Provide the [x, y] coordinate of the cell's center where the given text is located.  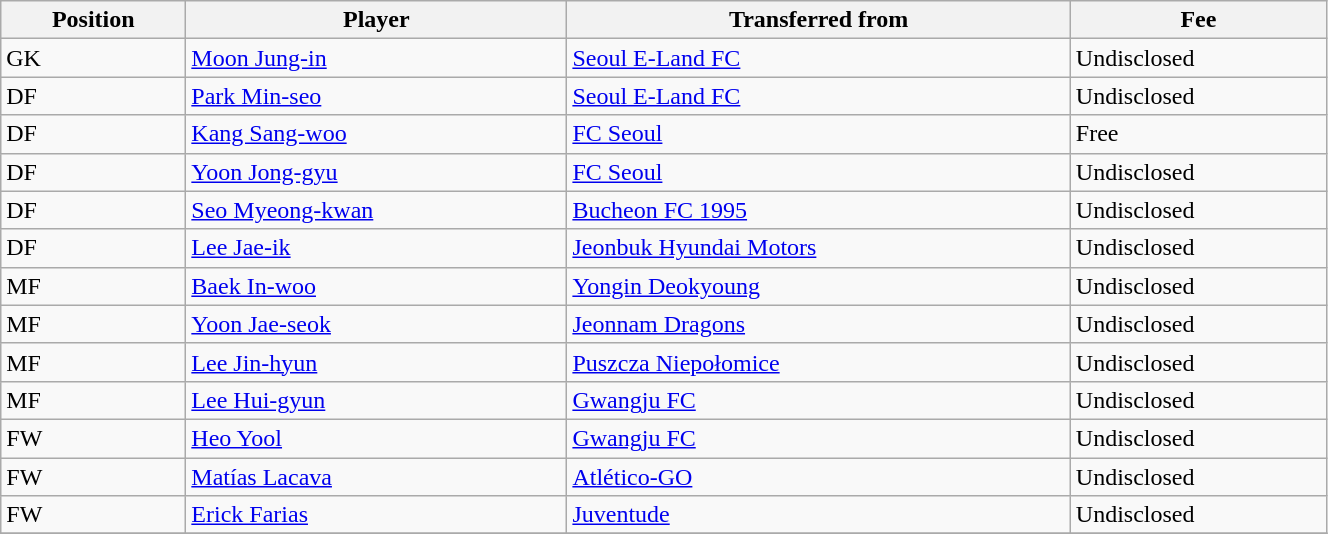
GK [94, 58]
Bucheon FC 1995 [818, 210]
Yoon Jong-gyu [376, 172]
Jeonnam Dragons [818, 324]
Seo Myeong-kwan [376, 210]
Matías Lacava [376, 477]
Baek In-woo [376, 286]
Erick Farias [376, 515]
Jeonbuk Hyundai Motors [818, 248]
Puszcza Niepołomice [818, 362]
Free [1198, 134]
Yongin Deokyoung [818, 286]
Lee Jin-hyun [376, 362]
Yoon Jae-seok [376, 324]
Transferred from [818, 20]
Kang Sang-woo [376, 134]
Player [376, 20]
Fee [1198, 20]
Lee Hui-gyun [376, 400]
Lee Jae-ik [376, 248]
Position [94, 20]
Park Min-seo [376, 96]
Moon Jung-in [376, 58]
Juventude [818, 515]
Heo Yool [376, 438]
Atlético-GO [818, 477]
